For the text-containing cell, return its midpoint in [x, y] coordinate format. 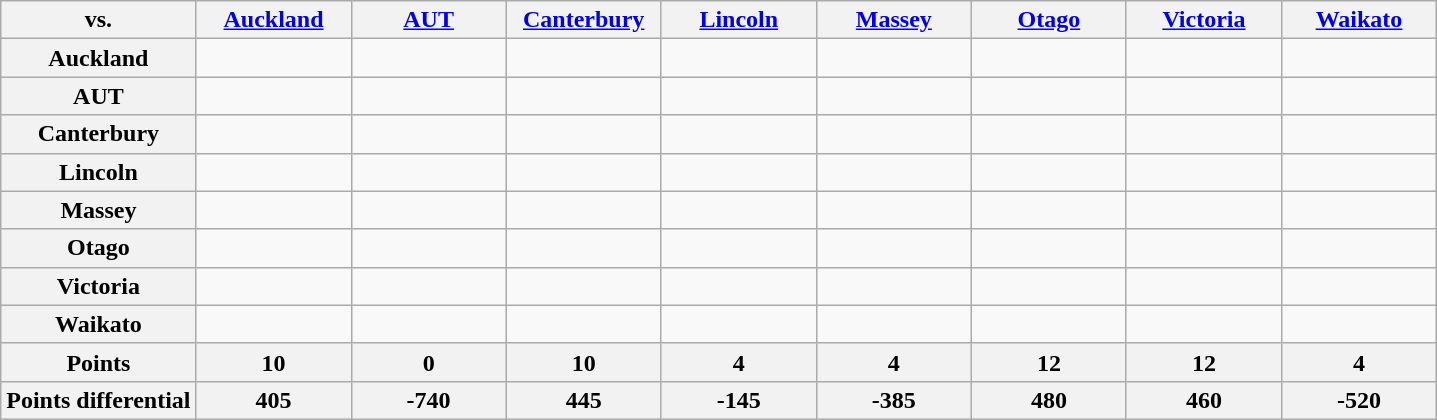
vs. [98, 20]
-385 [894, 400]
0 [428, 362]
Points [98, 362]
480 [1048, 400]
405 [274, 400]
-520 [1358, 400]
-740 [428, 400]
445 [584, 400]
460 [1204, 400]
-145 [738, 400]
Points differential [98, 400]
